Capture the cell that displays the provided text and extract its [x, y] central coordinate. 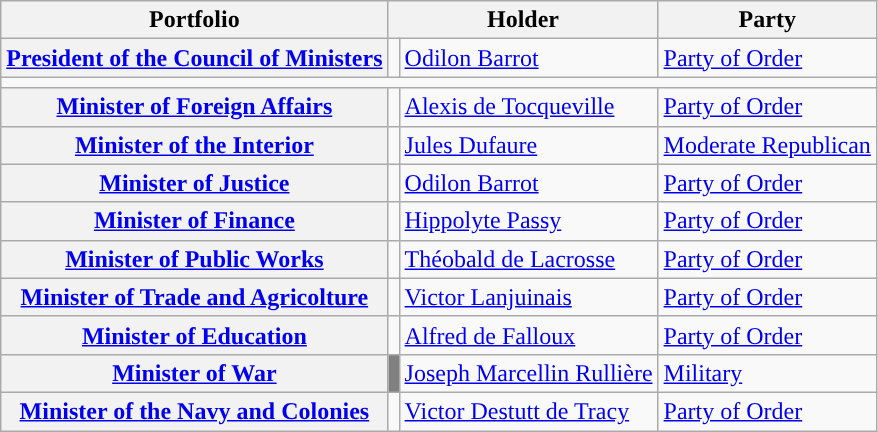
Holder [523, 20]
Minister of Finance [194, 221]
Alexis de Tocqueville [528, 107]
Military [767, 373]
President of the Council of Ministers [194, 58]
Victor Destutt de Tracy [528, 411]
Minister of Public Works [194, 259]
Minister of the Navy and Colonies [194, 411]
Alfred de Falloux [528, 335]
Minister of Trade and Agricolture [194, 297]
Minister of Justice [194, 183]
Minister of Education [194, 335]
Hippolyte Passy [528, 221]
Portfolio [194, 20]
Minister of Foreign Affairs [194, 107]
Théobald de Lacrosse [528, 259]
Moderate Republican [767, 145]
Victor Lanjuinais [528, 297]
Minister of War [194, 373]
Minister of the Interior [194, 145]
Joseph Marcellin Rullière [528, 373]
Jules Dufaure [528, 145]
Party [767, 20]
